Pinpoint the cell where the given text exists, returning its (X, Y) midpoint coordinate. 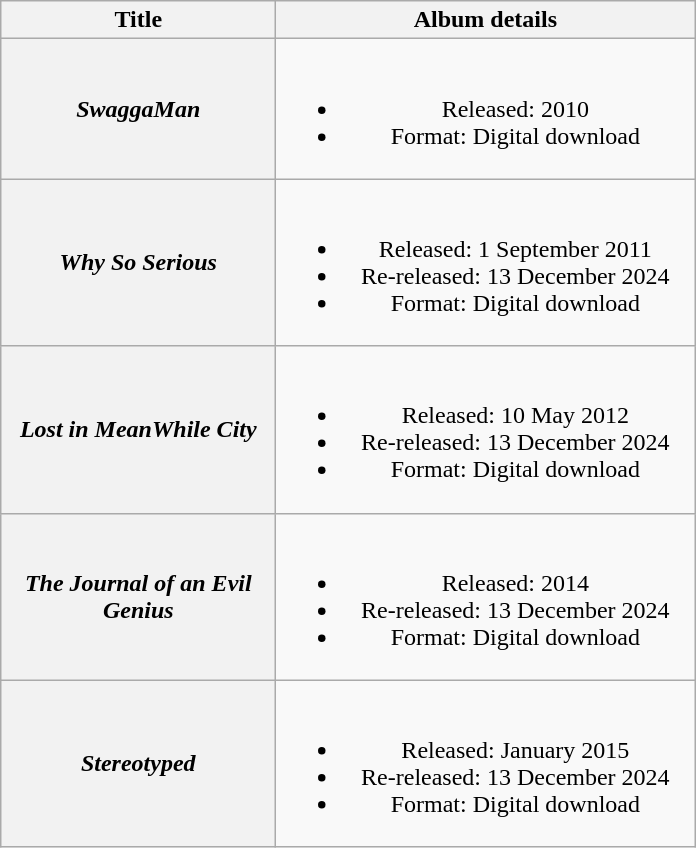
Lost in MeanWhile City (138, 430)
SwaggaMan (138, 109)
Stereotyped (138, 764)
Released: 1 September 2011Re-released: 13 December 2024Format: Digital download (486, 262)
Album details (486, 20)
Released: 10 May 2012Re-released: 13 December 2024Format: Digital download (486, 430)
Released: January 2015Re-released: 13 December 2024Format: Digital download (486, 764)
Released: 2014Re-released: 13 December 2024Format: Digital download (486, 596)
The Journal of an Evil Genius (138, 596)
Why So Serious (138, 262)
Released: 2010Format: Digital download (486, 109)
Title (138, 20)
